Pinpoint the cell where the given text exists, returning its (X, Y) midpoint coordinate. 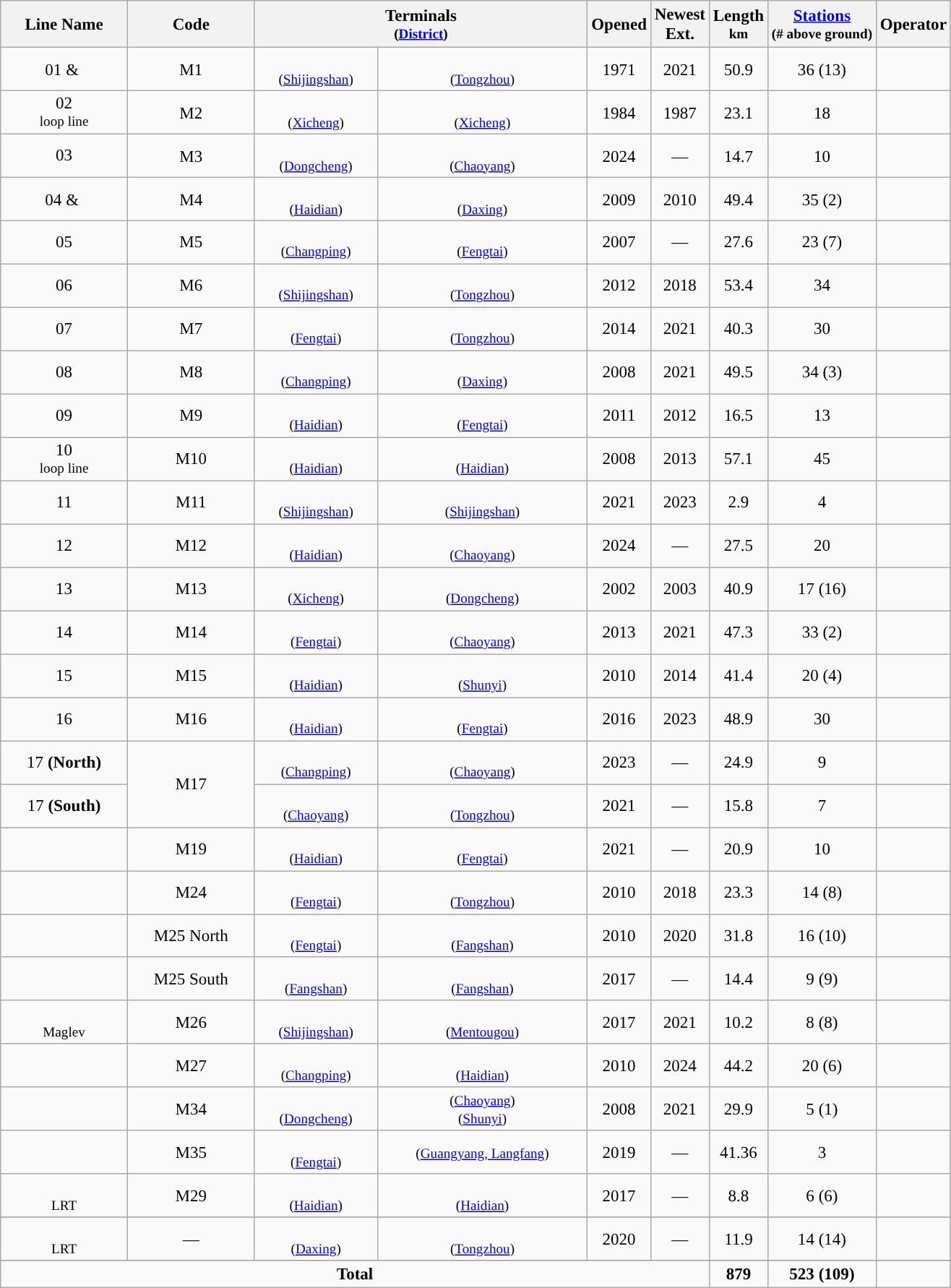
Operator (913, 25)
1984 (619, 113)
1971 (619, 69)
50.9 (739, 69)
48.9 (739, 719)
NewestExt. (679, 25)
20.9 (739, 849)
12 (64, 546)
9 (9) (822, 979)
M3 (191, 156)
10.2 (739, 1023)
06 (64, 286)
10loop line (64, 459)
M25 North (191, 936)
M7 (191, 330)
14 (14) (822, 1240)
47.3 (739, 632)
7 (822, 806)
02loop line (64, 113)
34 (3) (822, 372)
15 (64, 676)
2007 (619, 243)
08 (64, 372)
18 (822, 113)
23.3 (739, 893)
2002 (619, 589)
40.9 (739, 589)
14 (64, 632)
04 & (64, 199)
05 (64, 243)
M19 (191, 849)
33 (2) (822, 632)
57.1 (739, 459)
6 (6) (822, 1196)
M13 (191, 589)
27.6 (739, 243)
M6 (191, 286)
14.7 (739, 156)
M34 (191, 1109)
07 (64, 330)
45 (822, 459)
M12 (191, 546)
16 (64, 719)
M25 South (191, 979)
01 & (64, 69)
11 (64, 502)
M4 (191, 199)
523 (109) (822, 1274)
09 (64, 416)
2011 (619, 416)
Line Name (64, 25)
41.4 (739, 676)
15.8 (739, 806)
M5 (191, 243)
49.5 (739, 372)
53.4 (739, 286)
M11 (191, 502)
2.9 (739, 502)
4 (822, 502)
44.2 (739, 1066)
M24 (191, 893)
M27 (191, 1066)
M8 (191, 372)
M14 (191, 632)
17 (South) (64, 806)
Code (191, 25)
20 (4) (822, 676)
M15 (191, 676)
8 (8) (822, 1023)
23.1 (739, 113)
14 (8) (822, 893)
40.3 (739, 330)
(Guangyang, Langfang) (483, 1153)
Opened (619, 25)
2016 (619, 719)
31.8 (739, 936)
2019 (619, 1153)
M9 (191, 416)
5 (1) (822, 1109)
Maglev (64, 1023)
2003 (679, 589)
Total (356, 1274)
8.8 (739, 1196)
34 (822, 286)
36 (13) (822, 69)
M10 (191, 459)
M35 (191, 1153)
M29 (191, 1196)
Terminals(District) (421, 25)
20 (822, 546)
9 (822, 763)
Stations(# above ground) (822, 25)
M16 (191, 719)
(Mentougou) (483, 1023)
29.9 (739, 1109)
3 (822, 1153)
Lengthkm (739, 25)
M1 (191, 69)
16.5 (739, 416)
41.36 (739, 1153)
M2 (191, 113)
17 (16) (822, 589)
11.9 (739, 1240)
49.4 (739, 199)
35 (2) (822, 199)
03 (64, 156)
M26 (191, 1023)
(Chaoyang) (Shunyi) (483, 1109)
879 (739, 1274)
27.5 (739, 546)
M17 (191, 784)
23 (7) (822, 243)
1987 (679, 113)
16 (10) (822, 936)
14.4 (739, 979)
2009 (619, 199)
17 (North) (64, 763)
(Shunyi) (483, 676)
24.9 (739, 763)
20 (6) (822, 1066)
